Find where the given text appears and provide that cell's center as (x, y) coordinate. 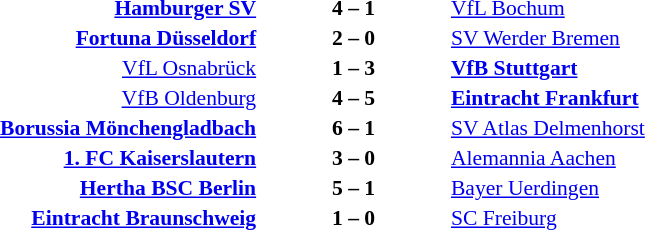
3 – 0 (354, 158)
4 – 5 (354, 98)
2 – 0 (354, 38)
5 – 1 (354, 188)
1 – 3 (354, 68)
6 – 1 (354, 128)
